Identify which cell holds the provided text, then report its [X, Y] central coordinate. 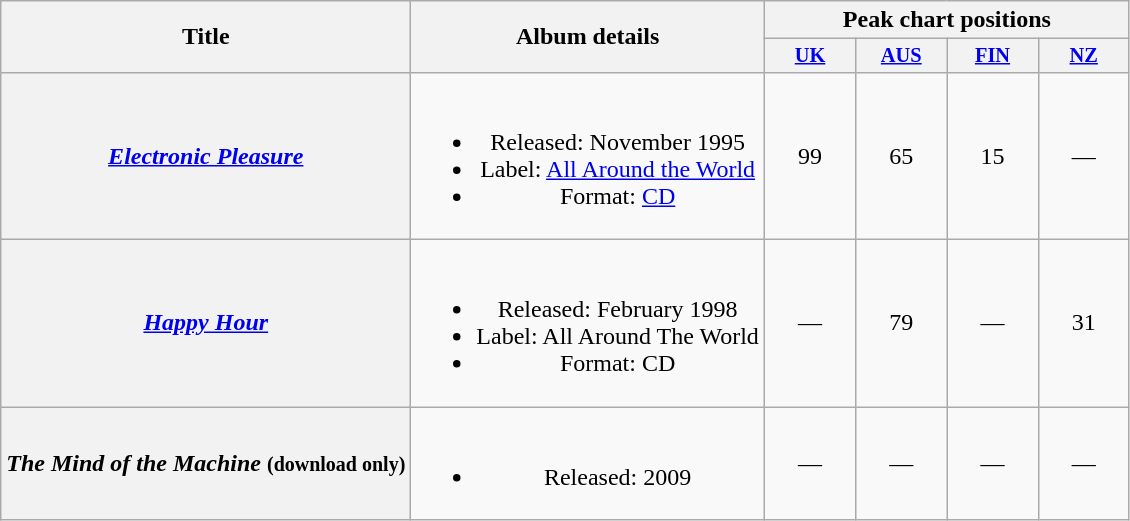
15 [992, 156]
Electronic Pleasure [206, 156]
79 [902, 324]
UK [810, 56]
Released: February 1998Label: All Around The WorldFormat: CD [588, 324]
The Mind of the Machine (download only) [206, 464]
Released: 2009 [588, 464]
NZ [1084, 56]
65 [902, 156]
99 [810, 156]
31 [1084, 324]
Peak chart positions [946, 20]
Title [206, 37]
Released: November 1995Label: All Around the WorldFormat: CD [588, 156]
Happy Hour [206, 324]
FIN [992, 56]
Album details [588, 37]
AUS [902, 56]
